From the cell containing the given text, extract its center point as [X, Y] coordinate. 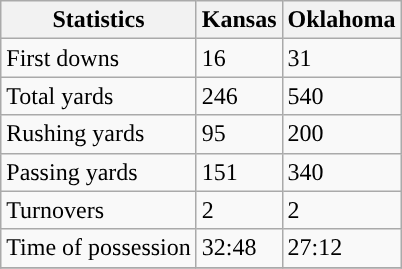
Kansas [239, 20]
151 [239, 172]
246 [239, 96]
Total yards [99, 96]
16 [239, 58]
Statistics [99, 20]
31 [342, 58]
340 [342, 172]
Turnovers [99, 210]
Time of possession [99, 248]
32:48 [239, 248]
540 [342, 96]
95 [239, 134]
First downs [99, 58]
200 [342, 134]
27:12 [342, 248]
Oklahoma [342, 20]
Rushing yards [99, 134]
Passing yards [99, 172]
